Return [X, Y] of the center of cell containing provided text 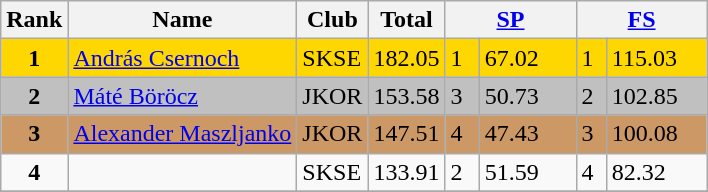
115.03 [656, 58]
153.58 [406, 96]
51.59 [528, 172]
Club [332, 20]
102.85 [656, 96]
FS [642, 20]
82.32 [656, 172]
67.02 [528, 58]
147.51 [406, 134]
Máté Böröcz [182, 96]
András Csernoch [182, 58]
47.43 [528, 134]
133.91 [406, 172]
Alexander Maszljanko [182, 134]
182.05 [406, 58]
Total [406, 20]
100.08 [656, 134]
Rank [34, 20]
Name [182, 20]
SP [510, 20]
50.73 [528, 96]
